Locate the cell with the specified text and output its [X, Y] center coordinate. 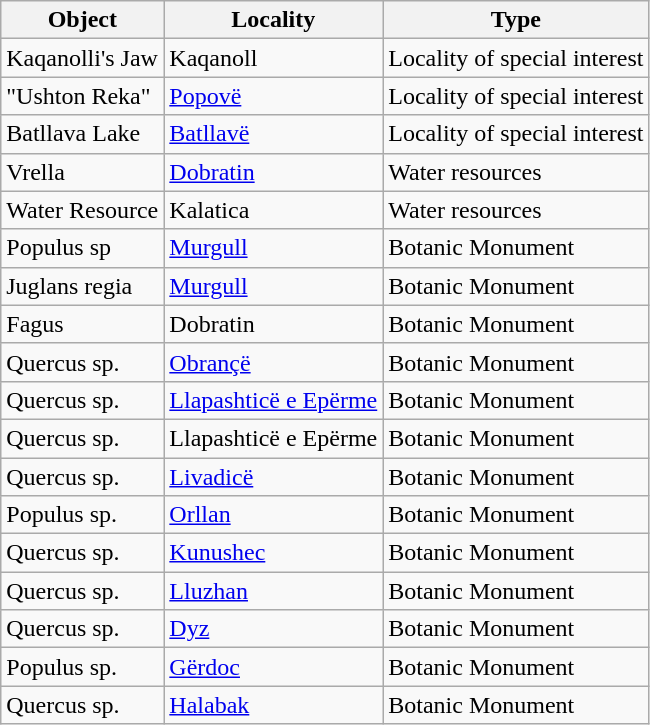
Kalatica [274, 210]
Vrella [82, 172]
"Ushton Reka" [82, 96]
Orllan [274, 515]
Locality [274, 20]
Juglans regia [82, 286]
Kaqanolli's Jaw [82, 58]
Livadicë [274, 477]
Popovë [274, 96]
Gërdoc [274, 667]
Populus sp [82, 248]
Obrançë [274, 362]
Water Resource [82, 210]
Batllava Lake [82, 134]
Halabak [274, 705]
Kaqanoll [274, 58]
Batllavë [274, 134]
Object [82, 20]
Type [516, 20]
Dyz [274, 629]
Lluzhan [274, 591]
Fagus [82, 324]
Kunushec [274, 553]
